Extract the [X, Y] coordinate from the center of the cell holding the provided text.  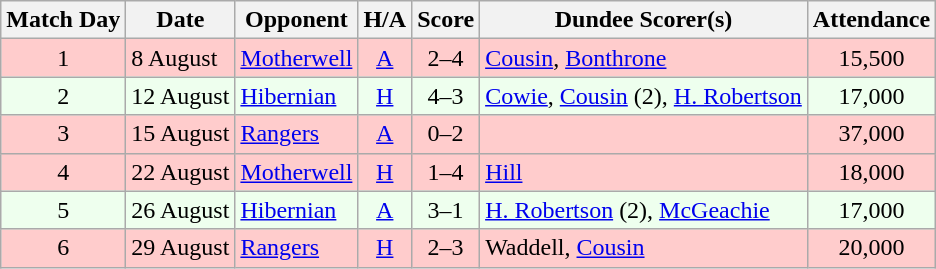
1–4 [446, 172]
2–3 [446, 248]
26 August [180, 210]
Dundee Scorer(s) [644, 20]
15,500 [871, 58]
Attendance [871, 20]
Score [446, 20]
0–2 [446, 134]
3–1 [446, 210]
2–4 [446, 58]
20,000 [871, 248]
6 [64, 248]
37,000 [871, 134]
15 August [180, 134]
H. Robertson (2), McGeachie [644, 210]
22 August [180, 172]
4 [64, 172]
1 [64, 58]
Cousin, Bonthrone [644, 58]
18,000 [871, 172]
Date [180, 20]
4–3 [446, 96]
Match Day [64, 20]
Waddell, Cousin [644, 248]
Hill [644, 172]
2 [64, 96]
3 [64, 134]
Cowie, Cousin (2), H. Robertson [644, 96]
8 August [180, 58]
12 August [180, 96]
29 August [180, 248]
H/A [385, 20]
5 [64, 210]
Opponent [296, 20]
